Search for the cell housing the specified text and yield its (X, Y) center coordinate. 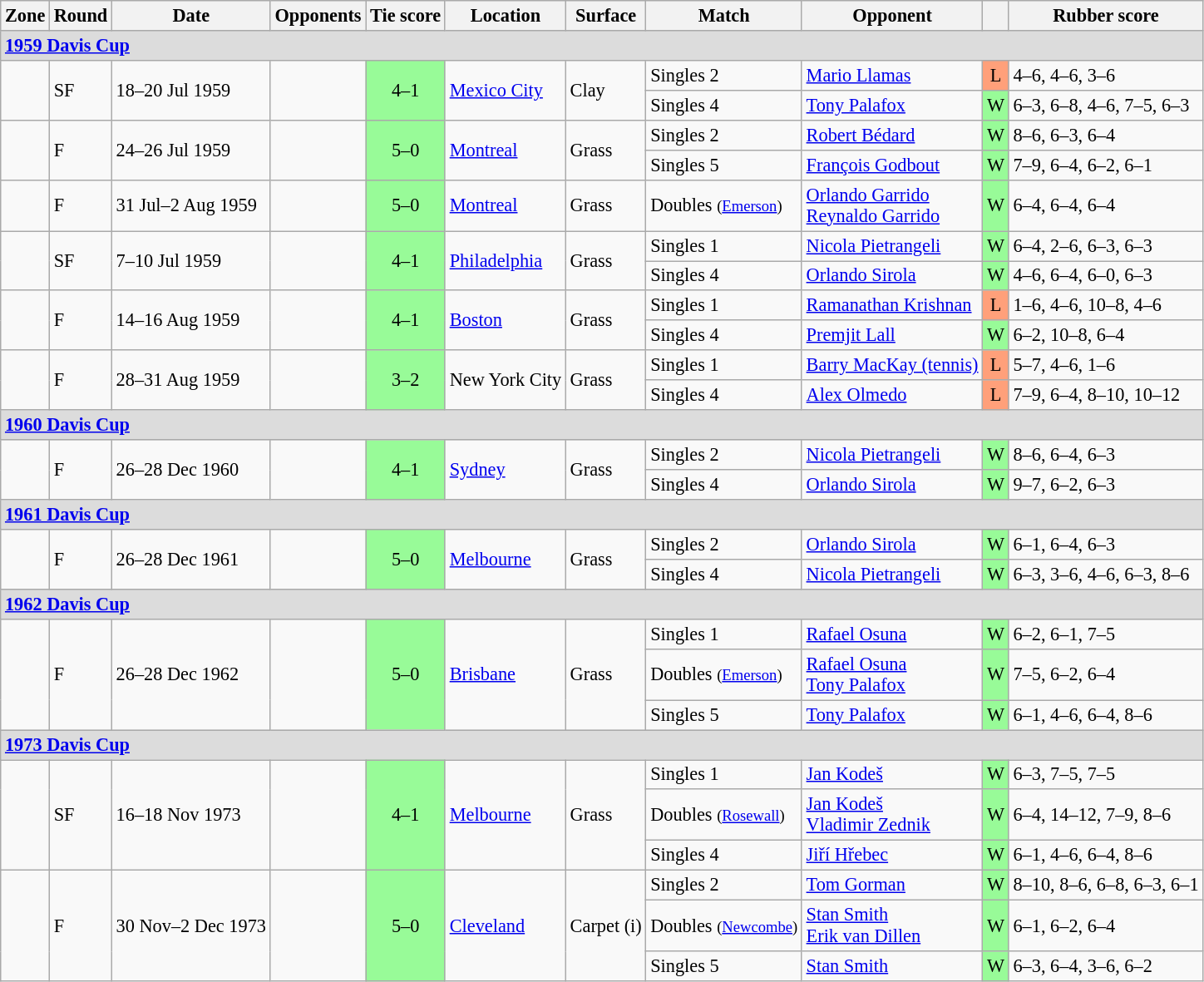
6–4, 14–12, 7–9, 8–6 (1106, 815)
30 Nov–2 Dec 1973 (191, 926)
6–1, 6–2, 6–4 (1106, 925)
1973 Davis Cup (602, 744)
7–9, 6–4, 6–2, 6–1 (1106, 165)
Location (506, 16)
7–5, 6–2, 6–4 (1106, 674)
Rafael Osuna (891, 634)
Jiří Hřebec (891, 856)
Premjit Lall (891, 335)
Round (81, 16)
Tie score (406, 16)
14–16 Aug 1959 (191, 320)
8–10, 8–6, 6–8, 6–3, 6–1 (1106, 886)
Zone (25, 16)
Opponents (318, 16)
3–2 (406, 380)
Ramanathan Krishnan (891, 305)
6–4, 6–4, 6–4 (1106, 205)
Mario Llamas (891, 75)
24–26 Jul 1959 (191, 150)
Stan Smith Erik van Dillen (891, 925)
Doubles (Newcombe) (723, 925)
Rubber score (1106, 16)
Stan Smith (891, 966)
6–2, 6–1, 7–5 (1106, 634)
Robert Bédard (891, 135)
Carpet (i) (605, 926)
Tom Gorman (891, 886)
6–1, 6–4, 6–3 (1106, 545)
François Godbout (891, 165)
1962 Davis Cup (602, 604)
18–20 Jul 1959 (191, 90)
Jan Kodeš Vladimir Zednik (891, 815)
Orlando Garrido Reynaldo Garrido (891, 205)
Date (191, 16)
Surface (605, 16)
Cleveland (506, 926)
Doubles (Rosewall) (723, 815)
Brisbane (506, 674)
6–2, 10–8, 6–4 (1106, 335)
Jan Kodeš (891, 774)
8–6, 6–4, 6–3 (1106, 455)
6–4, 2–6, 6–3, 6–3 (1106, 245)
7–9, 6–4, 8–10, 10–12 (1106, 395)
6–3, 7–5, 7–5 (1106, 774)
Philadelphia (506, 260)
Alex Olmedo (891, 395)
New York City (506, 380)
Rafael Osuna Tony Palafox (891, 674)
Clay (605, 90)
1960 Davis Cup (602, 425)
4–6, 6–4, 6–0, 6–3 (1106, 275)
7–10 Jul 1959 (191, 260)
26–28 Dec 1960 (191, 470)
5–7, 4–6, 1–6 (1106, 365)
16–18 Nov 1973 (191, 815)
26–28 Dec 1962 (191, 674)
4–6, 4–6, 3–6 (1106, 75)
9–7, 6–2, 6–3 (1106, 485)
Opponent (891, 16)
6–3, 3–6, 4–6, 6–3, 8–6 (1106, 574)
Sydney (506, 470)
26–28 Dec 1961 (191, 560)
Mexico City (506, 90)
1–6, 4–6, 10–8, 4–6 (1106, 305)
31 Jul–2 Aug 1959 (191, 205)
28–31 Aug 1959 (191, 380)
6–3, 6–4, 3–6, 6–2 (1106, 966)
1961 Davis Cup (602, 515)
Boston (506, 320)
8–6, 6–3, 6–4 (1106, 135)
1959 Davis Cup (602, 46)
Match (723, 16)
Barry MacKay (tennis) (891, 365)
6–3, 6–8, 4–6, 7–5, 6–3 (1106, 105)
